Determine the [X, Y] coordinate at the center of the cell enclosing the given text.  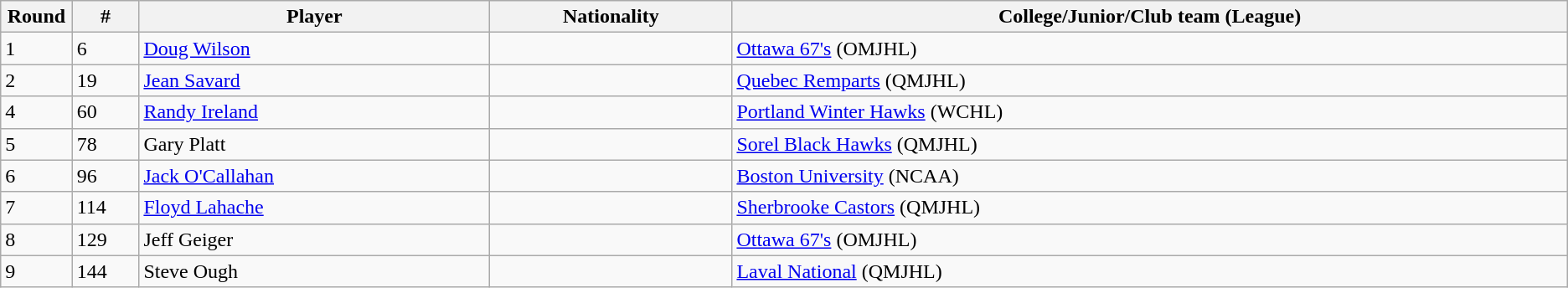
114 [106, 208]
Round [37, 17]
1 [37, 49]
Nationality [611, 17]
4 [37, 112]
5 [37, 144]
2 [37, 80]
Boston University (NCAA) [1149, 176]
Laval National (QMJHL) [1149, 271]
Portland Winter Hawks (WCHL) [1149, 112]
Sherbrooke Castors (QMJHL) [1149, 208]
144 [106, 271]
Jack O'Callahan [315, 176]
College/Junior/Club team (League) [1149, 17]
# [106, 17]
Jeff Geiger [315, 239]
Gary Platt [315, 144]
129 [106, 239]
Sorel Black Hawks (QMJHL) [1149, 144]
60 [106, 112]
Floyd Lahache [315, 208]
Steve Ough [315, 271]
Randy Ireland [315, 112]
78 [106, 144]
Player [315, 17]
96 [106, 176]
19 [106, 80]
Jean Savard [315, 80]
Doug Wilson [315, 49]
7 [37, 208]
8 [37, 239]
Quebec Remparts (QMJHL) [1149, 80]
9 [37, 271]
